Search for the cell housing the specified text and yield its [X, Y] center coordinate. 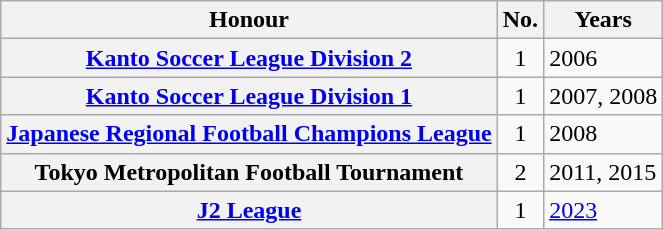
Kanto Soccer League Division 2 [249, 58]
2007, 2008 [604, 96]
Tokyo Metropolitan Football Tournament [249, 172]
Years [604, 20]
Japanese Regional Football Champions League [249, 134]
Honour [249, 20]
Kanto Soccer League Division 1 [249, 96]
2023 [604, 210]
J2 League [249, 210]
No. [520, 20]
2011, 2015 [604, 172]
2 [520, 172]
2008 [604, 134]
2006 [604, 58]
